Detect which cell encompasses the target text, then output its [X, Y] center coordinate. 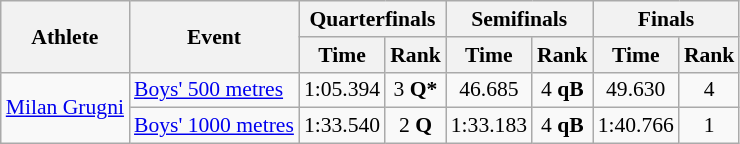
1:33.540 [342, 126]
Athlete [65, 36]
3 Q* [416, 90]
Quarterfinals [372, 19]
1:33.183 [489, 126]
Milan Grugni [65, 108]
1 [710, 126]
46.685 [489, 90]
Event [214, 36]
1:05.394 [342, 90]
Boys' 500 metres [214, 90]
49.630 [636, 90]
Finals [666, 19]
4 [710, 90]
Semifinals [520, 19]
2 Q [416, 126]
Boys' 1000 metres [214, 126]
1:40.766 [636, 126]
